Extract the (x, y) coordinate from the center of the cell holding the provided text.  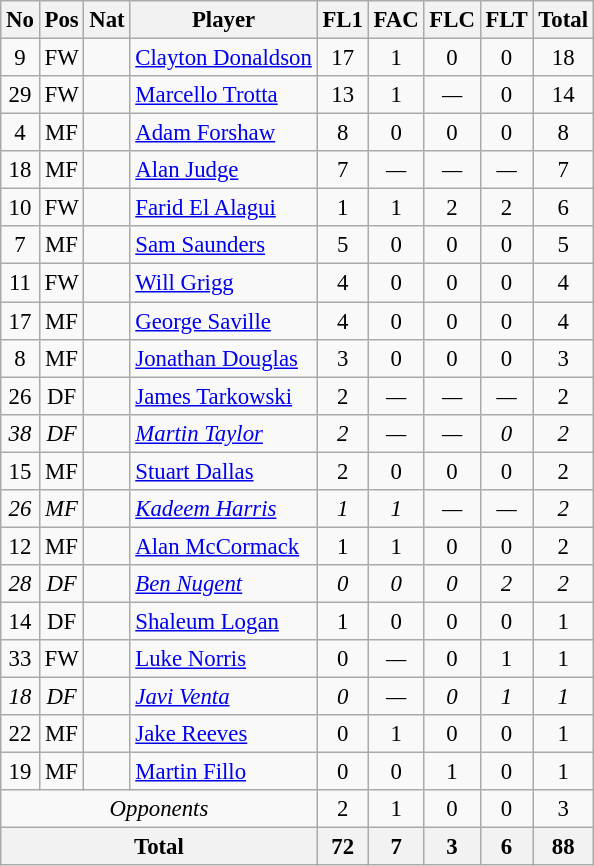
Adam Forshaw (224, 133)
Alan Judge (224, 170)
Pos (62, 20)
22 (20, 734)
James Tarkowski (224, 396)
Alan McCormack (224, 546)
28 (20, 584)
Player (224, 20)
Javi Venta (224, 697)
FLT (506, 20)
Luke Norris (224, 659)
72 (342, 847)
Shaleum Logan (224, 621)
Marcello Trotta (224, 95)
33 (20, 659)
Martin Fillo (224, 772)
Farid El Alagui (224, 208)
19 (20, 772)
Jake Reeves (224, 734)
Martin Taylor (224, 433)
Nat (107, 20)
88 (563, 847)
Sam Saunders (224, 245)
George Saville (224, 321)
11 (20, 283)
13 (342, 95)
Opponents (159, 809)
FAC (396, 20)
Kadeem Harris (224, 509)
9 (20, 58)
Ben Nugent (224, 584)
29 (20, 95)
Stuart Dallas (224, 471)
No (20, 20)
Jonathan Douglas (224, 358)
FLC (452, 20)
Clayton Donaldson (224, 58)
15 (20, 471)
12 (20, 546)
10 (20, 208)
Will Grigg (224, 283)
FL1 (342, 20)
38 (20, 433)
